Find where the given text appears and provide that cell's center as (x, y) coordinate. 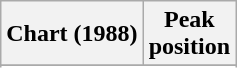
Chart (1988) (72, 34)
Peakposition (189, 34)
